Identify which cell holds the provided text, then report its [x, y] central coordinate. 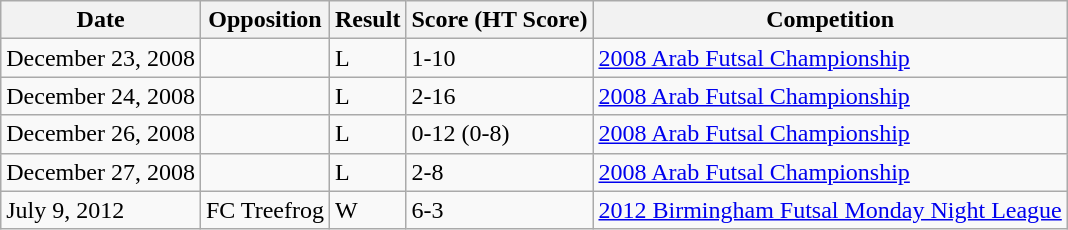
Date [101, 20]
2012 Birmingham Futsal Monday Night League [830, 210]
0-12 (0-8) [500, 134]
Result [368, 20]
2-8 [500, 172]
December 24, 2008 [101, 96]
December 26, 2008 [101, 134]
W [368, 210]
1-10 [500, 58]
December 23, 2008 [101, 58]
July 9, 2012 [101, 210]
2-16 [500, 96]
December 27, 2008 [101, 172]
6-3 [500, 210]
Opposition [264, 20]
Score (HT Score) [500, 20]
FC Treefrog [264, 210]
Competition [830, 20]
